Find where the given text appears and provide that cell's center as [X, Y] coordinate. 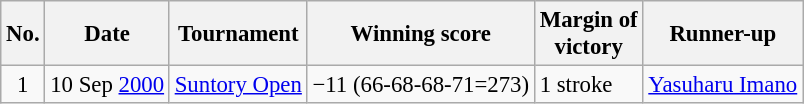
1 [23, 85]
Runner-up [723, 34]
No. [23, 34]
−11 (66-68-68-71=273) [420, 85]
Winning score [420, 34]
Tournament [238, 34]
1 stroke [588, 85]
Margin ofvictory [588, 34]
10 Sep 2000 [107, 85]
Date [107, 34]
Suntory Open [238, 85]
Yasuharu Imano [723, 85]
